Identify which cell holds the provided text, then report its [x, y] central coordinate. 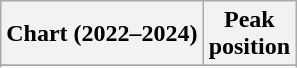
Peakposition [249, 34]
Chart (2022–2024) [102, 34]
